Pinpoint the cell where the given text exists, returning its (X, Y) midpoint coordinate. 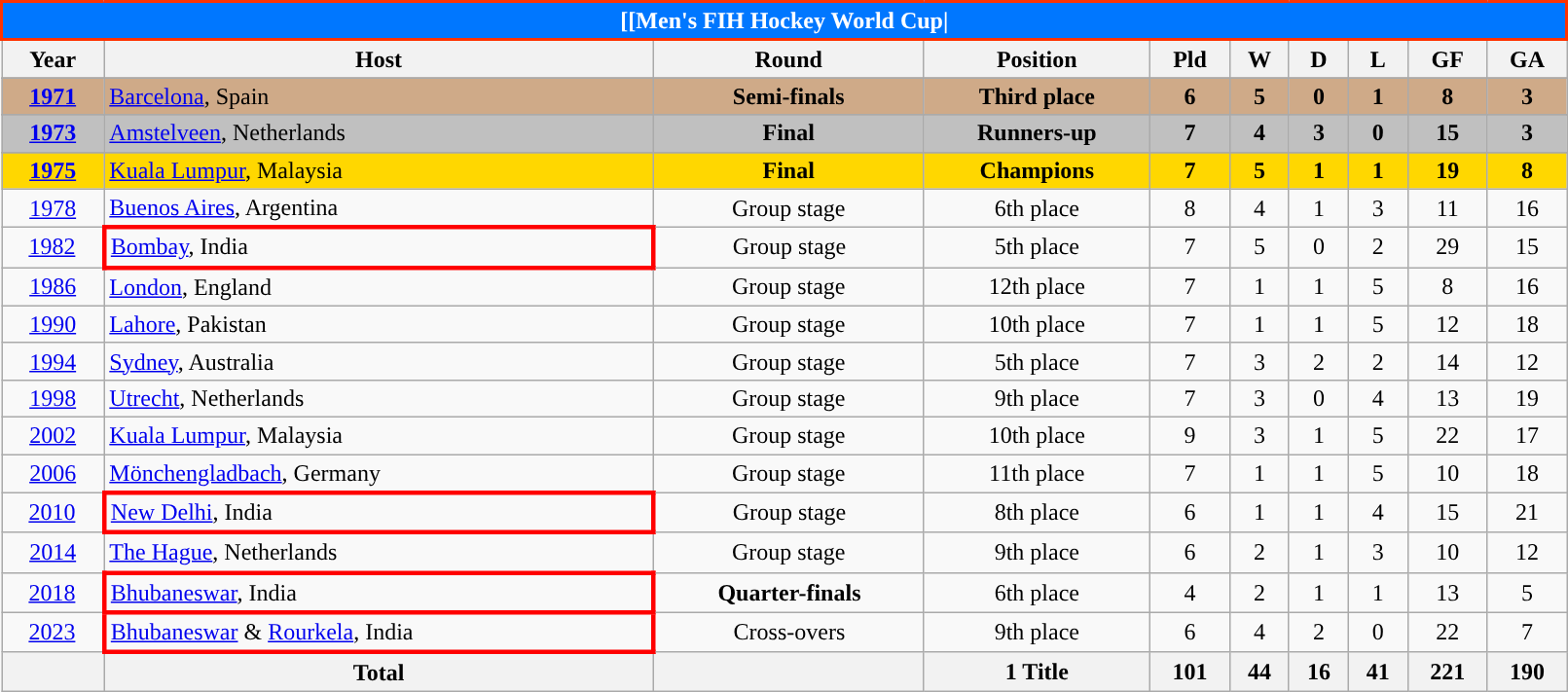
1986 (53, 287)
Amstelveen, Netherlands (380, 133)
Sydney, Australia (380, 361)
1998 (53, 398)
29 (1447, 247)
21 (1527, 512)
11th place (1038, 473)
2014 (53, 553)
17 (1527, 435)
Bhubaneswar, India (380, 592)
1982 (53, 247)
The Hague, Netherlands (380, 553)
Third place (1038, 96)
11 (1447, 208)
2018 (53, 592)
Mönchengladbach, Germany (380, 473)
1975 (53, 170)
14 (1447, 361)
2023 (53, 633)
Lahore, Pakistan (380, 324)
1971 (53, 96)
GA (1527, 58)
12th place (1038, 287)
Bhubaneswar & Rourkela, India (380, 633)
44 (1259, 672)
D (1318, 58)
Champions (1038, 170)
Runners-up (1038, 133)
190 (1527, 672)
Quarter-finals (788, 592)
[[Men's FIH Hockey World Cup| (784, 21)
GF (1447, 58)
1978 (53, 208)
221 (1447, 672)
Round (788, 58)
1990 (53, 324)
Bombay, India (380, 247)
Year (53, 58)
Semi-finals (788, 96)
Buenos Aires, Argentina (380, 208)
W (1259, 58)
Host (380, 58)
1 Title (1038, 672)
Position (1038, 58)
New Delhi, India (380, 512)
1994 (53, 361)
Cross-overs (788, 633)
Pld (1190, 58)
8th place (1038, 512)
1973 (53, 133)
2002 (53, 435)
2010 (53, 512)
9 (1190, 435)
Utrecht, Netherlands (380, 398)
41 (1378, 672)
101 (1190, 672)
Total (380, 672)
London, England (380, 287)
Barcelona, Spain (380, 96)
2006 (53, 473)
L (1378, 58)
